Return the (X, Y) coordinate for the center point of the cell that contains the specified text.  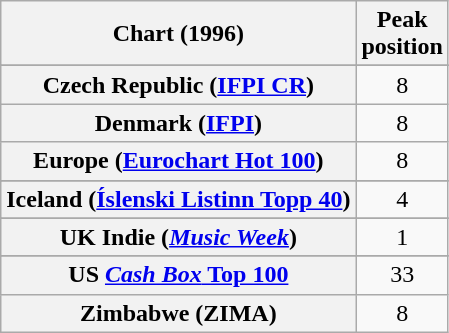
Europe (Eurochart Hot 100) (178, 161)
Chart (1996) (178, 34)
US Cash Box Top 100 (178, 275)
Zimbabwe (ZIMA) (178, 313)
Denmark (IFPI) (178, 123)
4 (402, 199)
Peakposition (402, 34)
UK Indie (Music Week) (178, 237)
33 (402, 275)
1 (402, 237)
Czech Republic (IFPI CR) (178, 85)
Iceland (Íslenski Listinn Topp 40) (178, 199)
